Return [X, Y] of the center of cell containing provided text 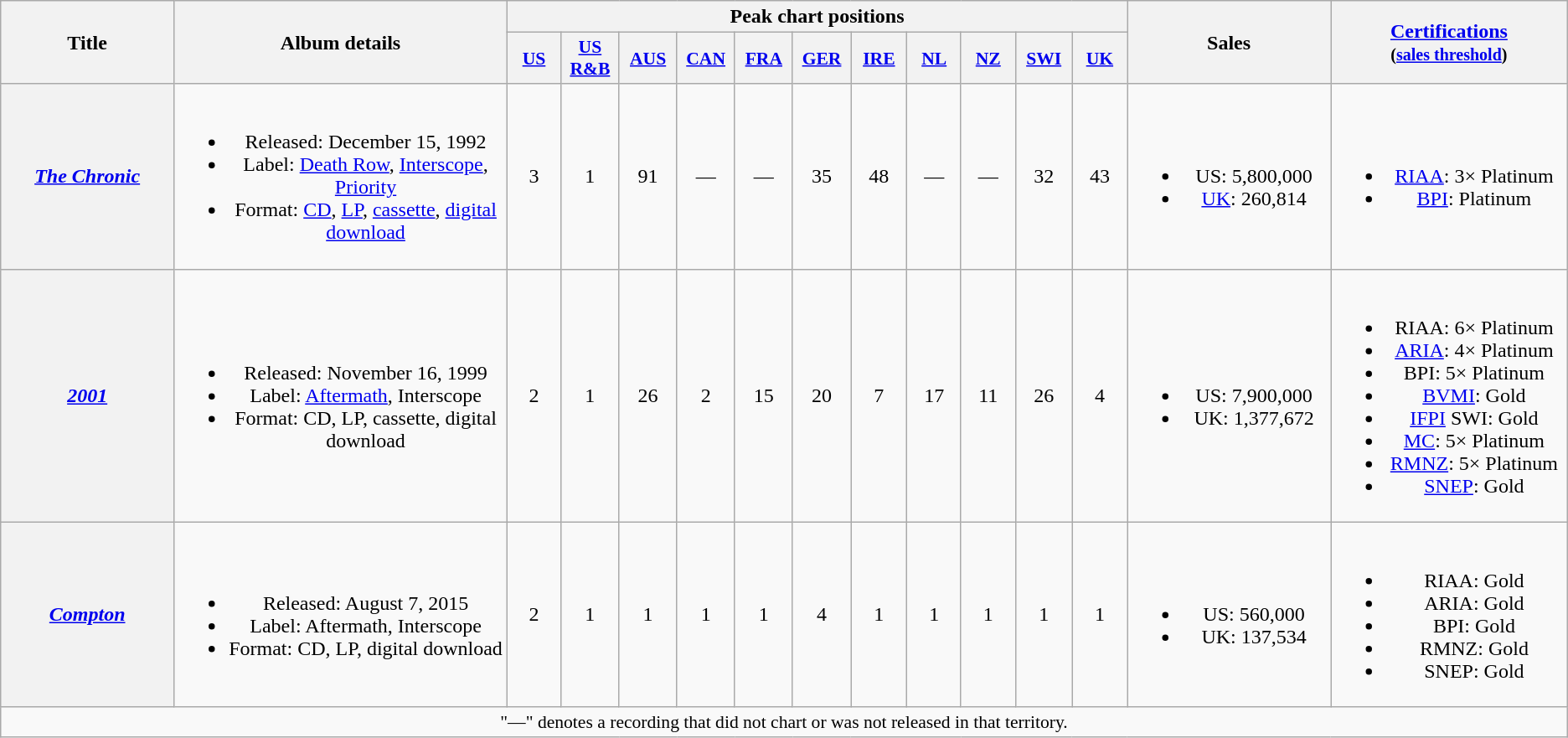
US: 560,000UK: 137,534 [1230, 615]
43 [1099, 176]
RIAA: GoldARIA: GoldBPI: GoldRMNZ: GoldSNEP: Gold [1449, 615]
Released: December 15, 1992Label: Death Row, Interscope, PriorityFormat: CD, LP, cassette, digital download [341, 176]
Released: November 16, 1999Label: Aftermath, InterscopeFormat: CD, LP, cassette, digital download [341, 395]
RIAA: 6× PlatinumARIA: 4× PlatinumBPI: 5× PlatinumBVMI: GoldIFPI SWI: GoldMC: 5× PlatinumRMNZ: 5× PlatinumSNEP: Gold [1449, 395]
RIAA: 3× PlatinumBPI: Platinum [1449, 176]
7 [879, 395]
NL [935, 59]
Album details [341, 42]
32 [1044, 176]
"—" denotes a recording that did not chart or was not released in that territory. [784, 722]
FRA [764, 59]
US: 5,800,000UK: 260,814 [1230, 176]
91 [648, 176]
US [534, 59]
US: 7,900,000UK: 1,377,672 [1230, 395]
17 [935, 395]
CAN [706, 59]
GER [822, 59]
35 [822, 176]
Released: August 7, 2015Label: Aftermath, InterscopeFormat: CD, LP, digital download [341, 615]
Peak chart positions [818, 17]
20 [822, 395]
Sales [1230, 42]
48 [879, 176]
The Chronic [87, 176]
USR&B [590, 59]
2001 [87, 395]
AUS [648, 59]
Title [87, 42]
11 [988, 395]
Compton [87, 615]
15 [764, 395]
3 [534, 176]
SWI [1044, 59]
UK [1099, 59]
Certifications(sales threshold) [1449, 42]
IRE [879, 59]
NZ [988, 59]
